Find where the given text appears and provide that cell's center as (X, Y) coordinate. 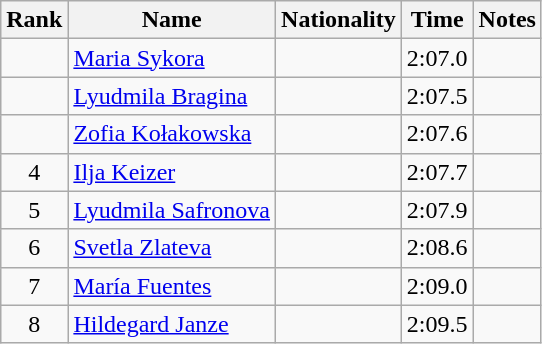
Lyudmila Bragina (172, 96)
Zofia Kołakowska (172, 134)
2:09.0 (437, 286)
Maria Sykora (172, 58)
2:07.0 (437, 58)
Time (437, 20)
2:07.9 (437, 210)
2:07.5 (437, 96)
María Fuentes (172, 286)
2:08.6 (437, 248)
Ilja Keizer (172, 172)
2:07.7 (437, 172)
Name (172, 20)
Rank (34, 20)
Nationality (339, 20)
6 (34, 248)
Svetla Zlateva (172, 248)
7 (34, 286)
4 (34, 172)
Notes (507, 20)
2:09.5 (437, 324)
Lyudmila Safronova (172, 210)
2:07.6 (437, 134)
Hildegard Janze (172, 324)
5 (34, 210)
8 (34, 324)
